Output the (X, Y) coordinate of the center of the cell containing the given text.  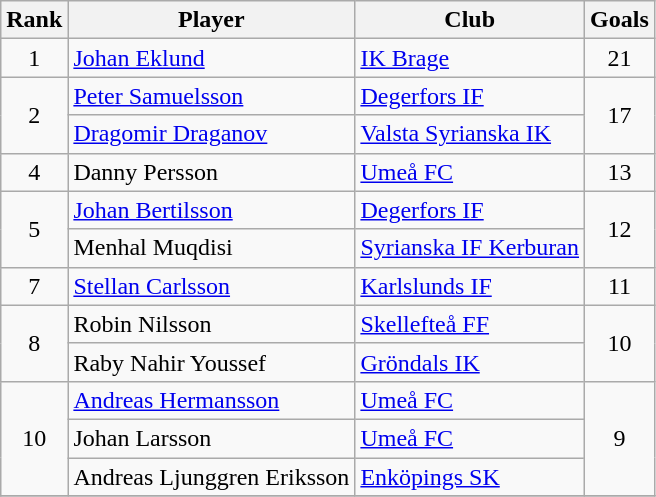
Gröndals IK (470, 362)
Stellan Carlsson (212, 286)
Johan Bertilsson (212, 210)
8 (34, 343)
17 (620, 115)
Andreas Hermansson (212, 400)
Andreas Ljunggren Eriksson (212, 477)
Johan Eklund (212, 58)
Skellefteå FF (470, 324)
Club (470, 20)
Rank (34, 20)
12 (620, 229)
Raby Nahir Youssef (212, 362)
IK Brage (470, 58)
Syrianska IF Kerburan (470, 248)
21 (620, 58)
4 (34, 172)
5 (34, 229)
7 (34, 286)
Enköpings SK (470, 477)
Player (212, 20)
Johan Larsson (212, 438)
Peter Samuelsson (212, 96)
2 (34, 115)
11 (620, 286)
9 (620, 438)
Valsta Syrianska IK (470, 134)
Menhal Muqdisi (212, 248)
Robin Nilsson (212, 324)
Danny Persson (212, 172)
Goals (620, 20)
Dragomir Draganov (212, 134)
1 (34, 58)
Karlslunds IF (470, 286)
13 (620, 172)
